For the text-containing cell, return its midpoint in (X, Y) coordinate format. 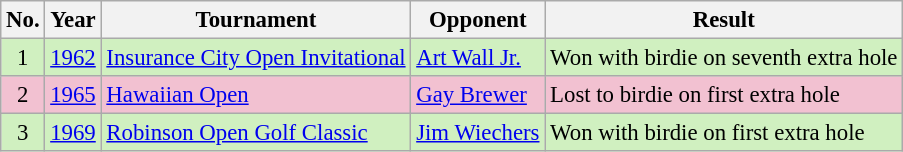
3 (23, 133)
Year (73, 20)
2 (23, 95)
Jim Wiechers (478, 133)
Hawaiian Open (256, 95)
Lost to birdie on first extra hole (724, 95)
1969 (73, 133)
Gay Brewer (478, 95)
Insurance City Open Invitational (256, 58)
Tournament (256, 20)
Opponent (478, 20)
Won with birdie on seventh extra hole (724, 58)
1962 (73, 58)
1965 (73, 95)
1 (23, 58)
Won with birdie on first extra hole (724, 133)
Art Wall Jr. (478, 58)
Robinson Open Golf Classic (256, 133)
Result (724, 20)
No. (23, 20)
